Identify which cell holds the provided text, then report its [X, Y] central coordinate. 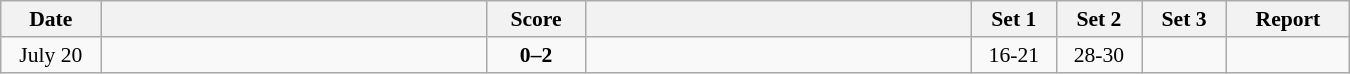
Score [536, 19]
Set 3 [1184, 19]
28-30 [1098, 55]
Set 2 [1098, 19]
July 20 [51, 55]
Date [51, 19]
0–2 [536, 55]
Report [1288, 19]
Set 1 [1014, 19]
16-21 [1014, 55]
